Scan for the cell matching the given text and deliver its [x, y] coordinate at center. 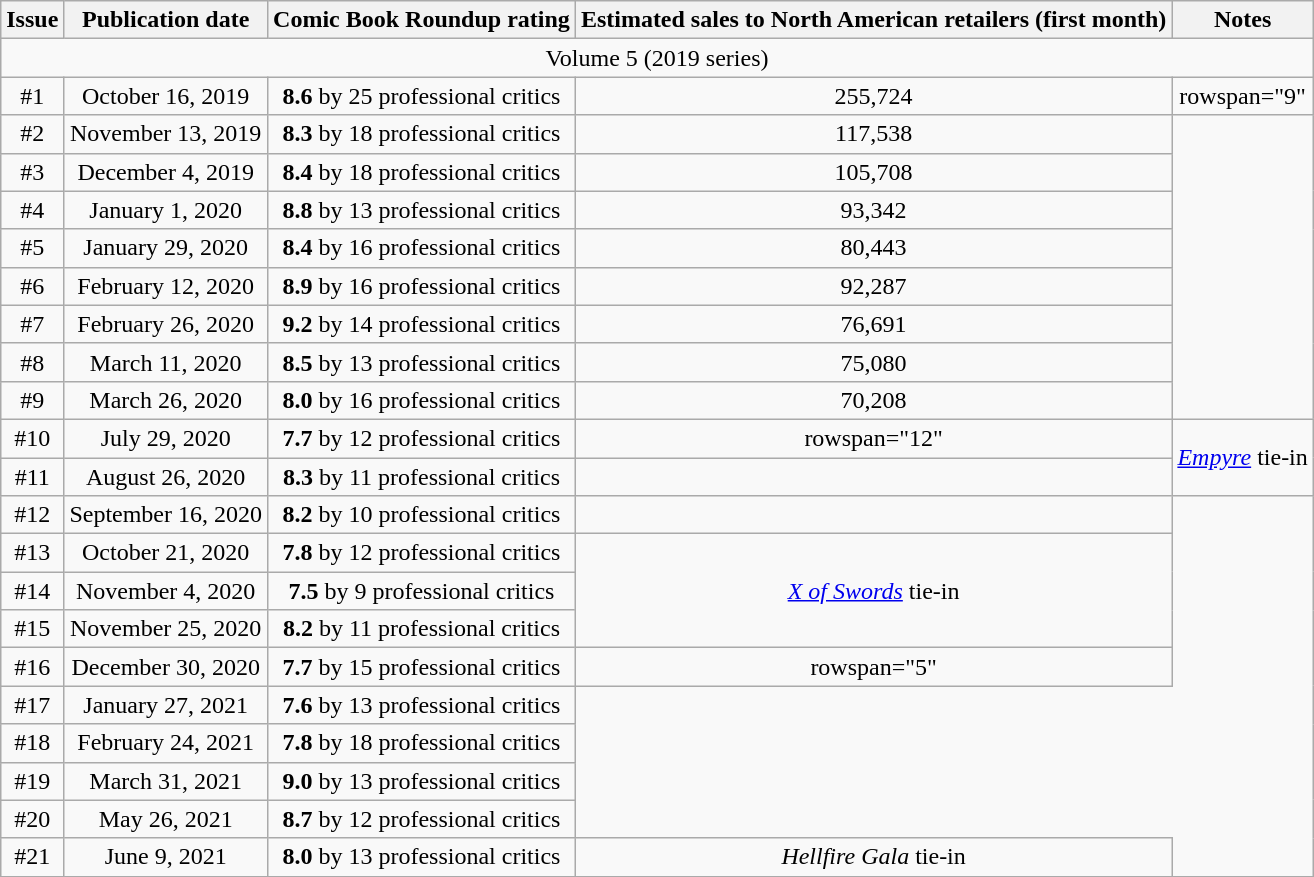
#10 [32, 438]
8.2 by 11 professional critics [422, 629]
February 26, 2020 [166, 324]
#4 [32, 210]
105,708 [874, 172]
rowspan="5" [874, 667]
9.0 by 13 professional critics [422, 781]
March 26, 2020 [166, 400]
#7 [32, 324]
8.3 by 11 professional critics [422, 477]
#14 [32, 591]
Issue [32, 20]
#18 [32, 743]
#12 [32, 515]
Volume 5 (2019 series) [658, 58]
8.3 by 18 professional critics [422, 134]
January 27, 2021 [166, 705]
8.9 by 16 professional critics [422, 286]
255,724 [874, 96]
8.5 by 13 professional critics [422, 362]
#9 [32, 400]
#21 [32, 857]
October 21, 2020 [166, 553]
8.8 by 13 professional critics [422, 210]
January 29, 2020 [166, 248]
#17 [32, 705]
November 4, 2020 [166, 591]
#11 [32, 477]
7.7 by 15 professional critics [422, 667]
8.0 by 13 professional critics [422, 857]
75,080 [874, 362]
#6 [32, 286]
7.8 by 18 professional critics [422, 743]
May 26, 2021 [166, 819]
#2 [32, 134]
X of Swords tie-in [874, 591]
#19 [32, 781]
September 16, 2020 [166, 515]
Comic Book Roundup rating [422, 20]
8.0 by 16 professional critics [422, 400]
8.6 by 25 professional critics [422, 96]
#16 [32, 667]
Estimated sales to North American retailers (first month) [874, 20]
8.4 by 18 professional critics [422, 172]
70,208 [874, 400]
December 4, 2019 [166, 172]
Notes [1242, 20]
June 9, 2021 [166, 857]
February 12, 2020 [166, 286]
November 25, 2020 [166, 629]
January 1, 2020 [166, 210]
November 13, 2019 [166, 134]
#1 [32, 96]
76,691 [874, 324]
#13 [32, 553]
#5 [32, 248]
7.5 by 9 professional critics [422, 591]
8.7 by 12 professional critics [422, 819]
July 29, 2020 [166, 438]
93,342 [874, 210]
Empyre tie-in [1242, 457]
October 16, 2019 [166, 96]
#8 [32, 362]
92,287 [874, 286]
rowspan="9" [1242, 96]
7.8 by 12 professional critics [422, 553]
February 24, 2021 [166, 743]
117,538 [874, 134]
#20 [32, 819]
80,443 [874, 248]
#15 [32, 629]
March 11, 2020 [166, 362]
7.7 by 12 professional critics [422, 438]
August 26, 2020 [166, 477]
#3 [32, 172]
March 31, 2021 [166, 781]
December 30, 2020 [166, 667]
rowspan="12" [874, 438]
Hellfire Gala tie-in [874, 857]
8.2 by 10 professional critics [422, 515]
8.4 by 16 professional critics [422, 248]
7.6 by 13 professional critics [422, 705]
Publication date [166, 20]
9.2 by 14 professional critics [422, 324]
